Search for the cell housing the specified text and yield its [x, y] center coordinate. 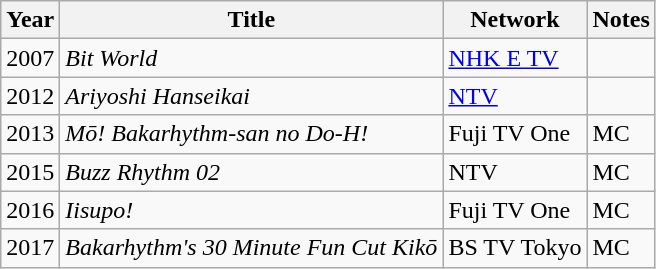
Buzz Rhythm 02 [252, 172]
2015 [30, 172]
Bit World [252, 58]
Year [30, 20]
Bakarhythm's 30 Minute Fun Cut Kikō [252, 248]
2016 [30, 210]
2013 [30, 134]
Ariyoshi Hanseikai [252, 96]
NHK E TV [515, 58]
Mō! Bakarhythm-san no Do-H! [252, 134]
Iisupo! [252, 210]
2017 [30, 248]
Network [515, 20]
Notes [621, 20]
2012 [30, 96]
BS TV Tokyo [515, 248]
2007 [30, 58]
Title [252, 20]
